Scan for the cell matching the given text and deliver its (x, y) coordinate at center. 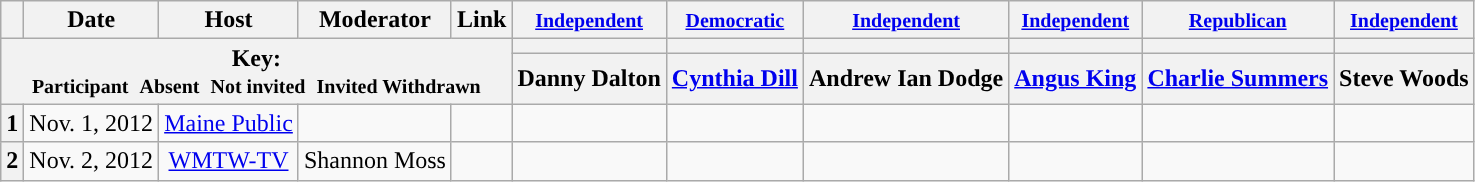
Moderator (374, 20)
Angus King (1076, 78)
Host (229, 20)
Danny Dalton (589, 78)
Democratic (734, 20)
Nov. 1, 2012 (92, 123)
Charlie Summers (1238, 78)
Nov. 2, 2012 (92, 161)
Link (481, 20)
WMTW-TV (229, 161)
2 (12, 161)
Cynthia Dill (734, 78)
Maine Public (229, 123)
1 (12, 123)
Key: Participant Absent Not invited Invited Withdrawn (256, 72)
Andrew Ian Dodge (906, 78)
Republican (1238, 20)
Steve Woods (1404, 78)
Date (92, 20)
Shannon Moss (374, 161)
